Identify which cell holds the provided text, then report its [x, y] central coordinate. 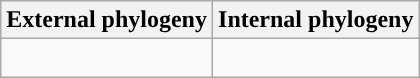
External phylogeny [107, 20]
Internal phylogeny [316, 20]
